Locate the cell with the specified text and output its (X, Y) center coordinate. 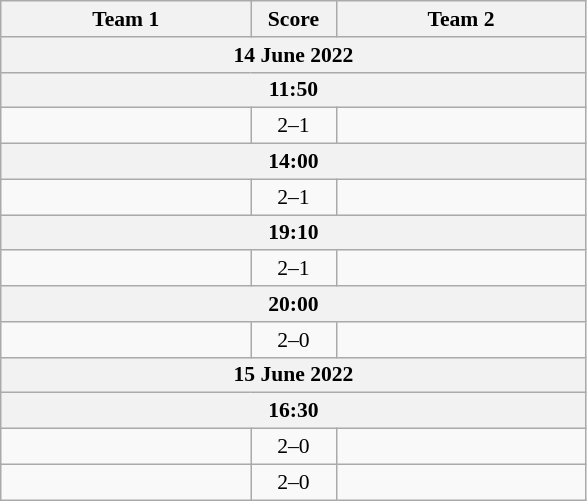
19:10 (294, 233)
16:30 (294, 411)
Score (294, 19)
14 June 2022 (294, 55)
Team 1 (126, 19)
11:50 (294, 90)
14:00 (294, 162)
15 June 2022 (294, 375)
20:00 (294, 304)
Team 2 (461, 19)
